Locate the cell with the specified text and output its (x, y) center coordinate. 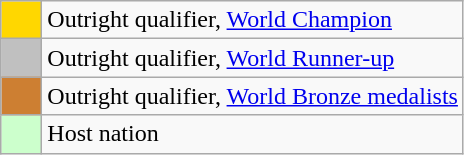
Host nation (253, 134)
Outright qualifier, World Bronze medalists (253, 96)
Outright qualifier, World Runner-up (253, 58)
Outright qualifier, World Champion (253, 20)
